Return the (x, y) coordinate for the center point of the cell that contains the specified text.  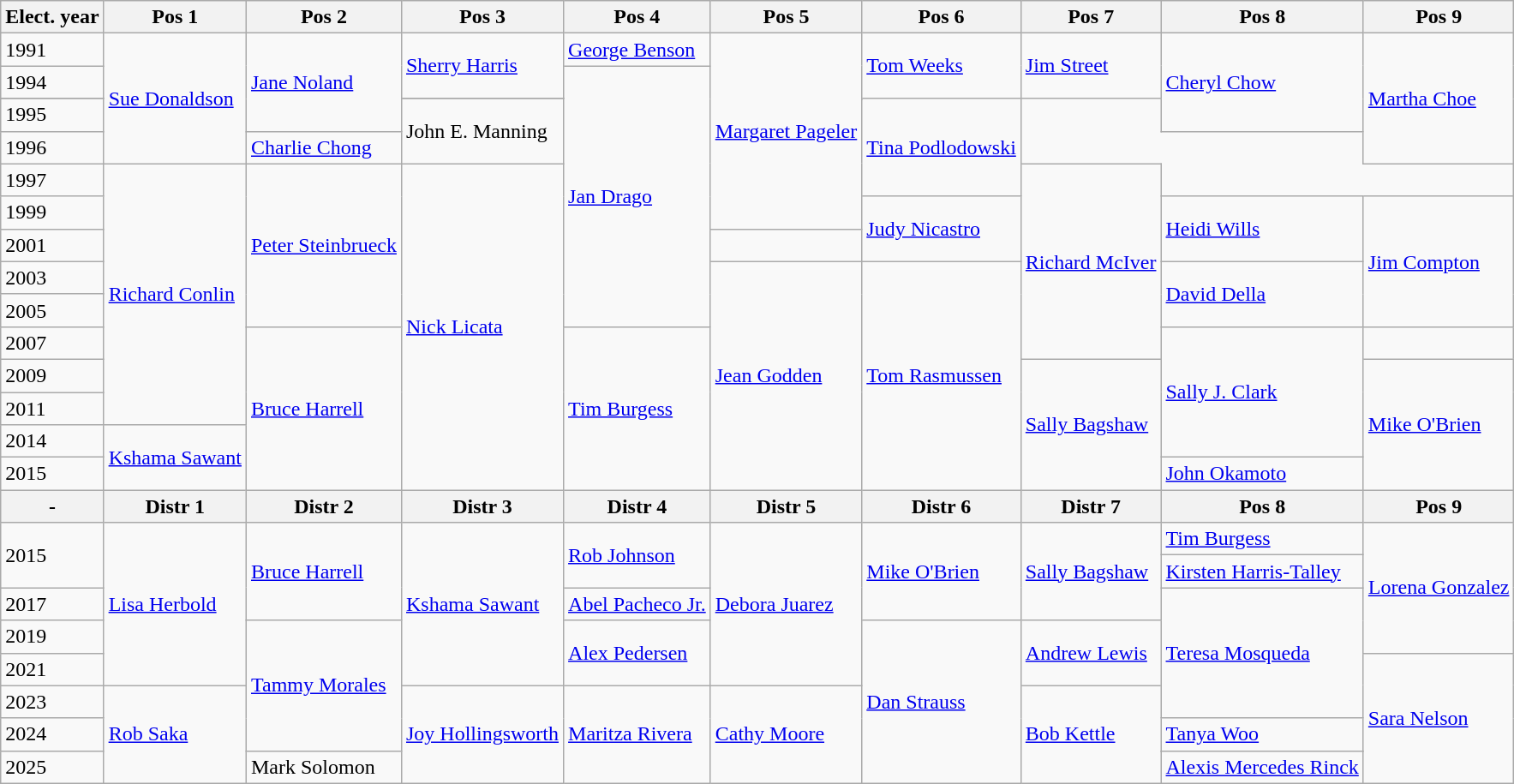
Jean Godden (787, 375)
Pos 3 (482, 17)
Bob Kettle (1091, 734)
Joy Hollingsworth (482, 734)
Tammy Morales (324, 685)
David Della (1262, 294)
Judy Nicastro (942, 229)
Tina Podlodowski (942, 147)
Alexis Mercedes Rinck (1262, 767)
Richard McIver (1091, 261)
2014 (52, 441)
Distr 3 (482, 506)
Abel Pacheco Jr. (637, 604)
1996 (52, 147)
Pos 1 (175, 17)
Pos 5 (787, 17)
Rob Johnson (637, 555)
Lorena Gonzalez (1439, 588)
Pos 7 (1091, 17)
Distr 7 (1091, 506)
Distr 1 (175, 506)
Jane Noland (324, 82)
2011 (52, 409)
Martha Choe (1439, 99)
Maritza Rivera (637, 734)
Kirsten Harris-Talley (1262, 572)
Tom Rasmussen (942, 375)
2021 (52, 669)
Sue Donaldson (175, 99)
Lisa Herbold (175, 604)
Sally J. Clark (1262, 392)
Nick Licata (482, 327)
2023 (52, 702)
Debora Juarez (787, 604)
Pos 2 (324, 17)
Elect. year (52, 17)
1994 (52, 82)
2019 (52, 637)
Dan Strauss (942, 702)
Jan Drago (637, 196)
2024 (52, 734)
Cheryl Chow (1262, 82)
Rob Saka (175, 734)
Tanya Woo (1262, 734)
Sara Nelson (1439, 718)
2003 (52, 278)
Andrew Lewis (1091, 653)
Distr 4 (637, 506)
Jim Street (1091, 66)
Richard Conlin (175, 294)
Sherry Harris (482, 66)
John E. Manning (482, 131)
2001 (52, 245)
1999 (52, 212)
John Okamoto (1262, 474)
Tom Weeks (942, 66)
Peter Steinbrueck (324, 245)
Heidi Wills (1262, 229)
Pos 6 (942, 17)
Mark Solomon (324, 767)
1991 (52, 50)
Margaret Pageler (787, 131)
Alex Pedersen (637, 653)
Teresa Mosqueda (1262, 653)
Pos 4 (637, 17)
2017 (52, 604)
- (52, 506)
Distr 6 (942, 506)
2005 (52, 310)
Cathy Moore (787, 734)
2025 (52, 767)
Charlie Chong (324, 147)
2009 (52, 375)
Jim Compton (1439, 261)
2007 (52, 343)
George Benson (637, 50)
Distr 2 (324, 506)
Distr 5 (787, 506)
1997 (52, 180)
1995 (52, 115)
